Find where the given text appears and provide that cell's center as [x, y] coordinate. 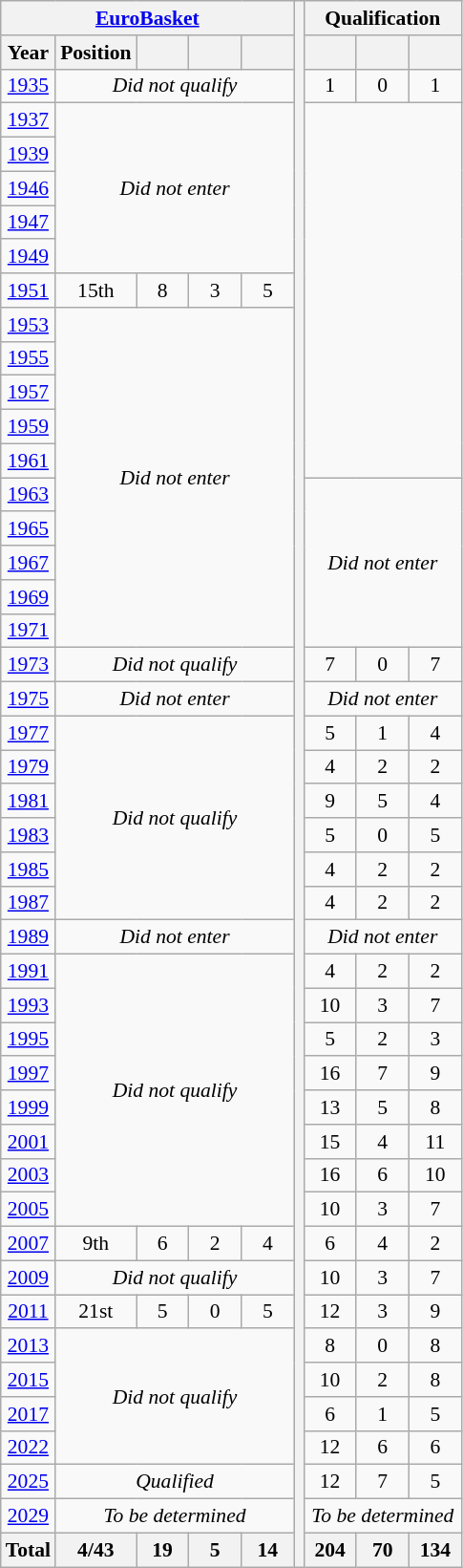
2025 [29, 1482]
1953 [29, 325]
1975 [29, 699]
1957 [29, 393]
1955 [29, 358]
2011 [29, 1312]
1983 [29, 835]
1947 [29, 223]
4/43 [95, 1550]
2001 [29, 1142]
1959 [29, 427]
Total [29, 1550]
1997 [29, 1074]
1939 [29, 155]
1969 [29, 597]
2029 [29, 1516]
1999 [29, 1107]
1937 [29, 120]
2013 [29, 1346]
1951 [29, 290]
Year [29, 53]
2003 [29, 1175]
2009 [29, 1278]
9th [95, 1244]
13 [330, 1107]
15 [330, 1142]
2022 [29, 1448]
Qualification [382, 18]
14 [267, 1550]
1981 [29, 802]
1965 [29, 529]
1987 [29, 903]
1971 [29, 631]
1977 [29, 733]
1995 [29, 1040]
15th [95, 290]
2005 [29, 1210]
Qualified [175, 1482]
204 [330, 1550]
1963 [29, 495]
2007 [29, 1244]
1935 [29, 86]
19 [162, 1550]
1961 [29, 461]
EuroBasket [147, 18]
1985 [29, 870]
1989 [29, 937]
1993 [29, 1005]
1973 [29, 665]
134 [435, 1550]
1991 [29, 972]
2015 [29, 1380]
1967 [29, 563]
1946 [29, 188]
2017 [29, 1414]
1949 [29, 257]
Position [95, 53]
1979 [29, 767]
21st [95, 1312]
11 [435, 1142]
70 [382, 1550]
